Scan for the cell matching the given text and deliver its [X, Y] coordinate at center. 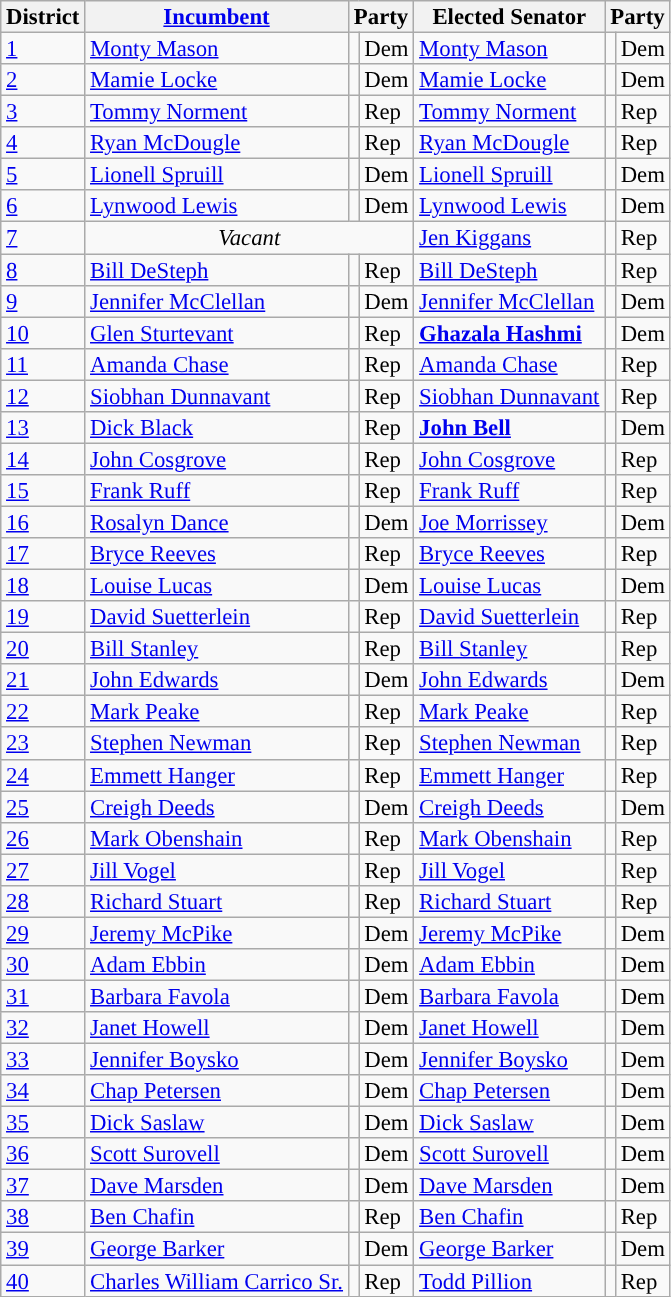
32 [43, 1028]
8 [43, 270]
16 [43, 522]
Charles William Carrico Sr. [217, 1281]
23 [43, 744]
15 [43, 491]
35 [43, 1123]
31 [43, 996]
Dick Black [217, 428]
18 [43, 586]
2 [43, 80]
1 [43, 49]
10 [43, 333]
Rosalyn Dance [217, 522]
Todd Pillion [510, 1281]
37 [43, 1186]
6 [43, 206]
11 [43, 364]
19 [43, 617]
14 [43, 459]
Elected Senator [510, 17]
5 [43, 175]
24 [43, 775]
District [43, 17]
Jen Kiggans [510, 238]
4 [43, 143]
34 [43, 1091]
12 [43, 396]
Glen Sturtevant [217, 333]
Incumbent [217, 17]
13 [43, 428]
40 [43, 1281]
33 [43, 1060]
Vacant [250, 238]
30 [43, 965]
26 [43, 838]
7 [43, 238]
Ghazala Hashmi [510, 333]
9 [43, 301]
39 [43, 1249]
38 [43, 1218]
36 [43, 1154]
29 [43, 933]
20 [43, 649]
27 [43, 870]
3 [43, 112]
John Bell [510, 428]
17 [43, 554]
28 [43, 902]
21 [43, 680]
22 [43, 712]
Joe Morrissey [510, 522]
25 [43, 807]
